Search for the cell housing the specified text and yield its (x, y) center coordinate. 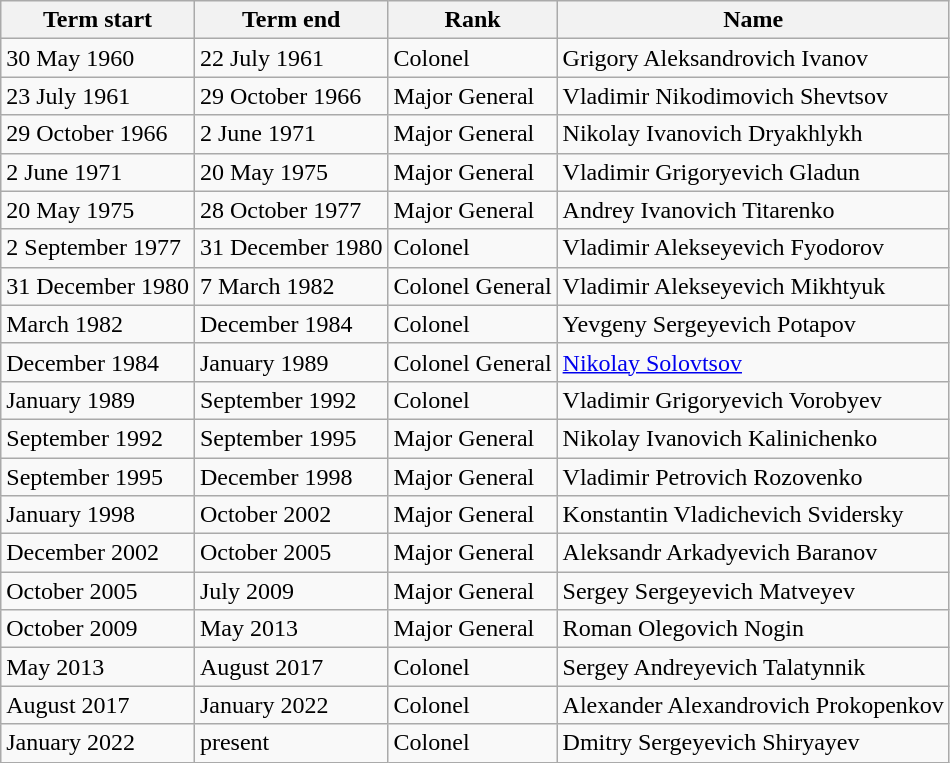
Vladimir Grigoryevich Gladun (753, 172)
Vladimir Nikodimovich Shevtsov (753, 96)
Dmitry Sergeyevich Shiryayev (753, 743)
October 2002 (291, 515)
Roman Olegovich Nogin (753, 629)
Vladimir Petrovich Rozovenko (753, 477)
Sergey Andreyevich Talatynnik (753, 667)
Andrey Ivanovich Titarenko (753, 210)
January 1998 (98, 515)
Term end (291, 20)
Nikolay Ivanovich Dryakhlykh (753, 134)
28 October 1977 (291, 210)
30 May 1960 (98, 58)
2 September 1977 (98, 248)
Name (753, 20)
present (291, 743)
Konstantin Vladichevich Svidersky (753, 515)
Rank (472, 20)
March 1982 (98, 324)
Vladimir Alekseyevich Fyodorov (753, 248)
Vladimir Alekseyevich Mikhtyuk (753, 286)
July 2009 (291, 591)
Alexander Alexandrovich Prokopenkov (753, 705)
22 July 1961 (291, 58)
23 July 1961 (98, 96)
Yevgeny Sergeyevich Potapov (753, 324)
Sergey Sergeyevich Matveyev (753, 591)
7 March 1982 (291, 286)
Vladimir Grigoryevich Vorobyev (753, 400)
December 2002 (98, 553)
December 1998 (291, 477)
Term start (98, 20)
Aleksandr Arkadyevich Baranov (753, 553)
Grigory Aleksandrovich Ivanov (753, 58)
Nikolay Solovtsov (753, 362)
Nikolay Ivanovich Kalinichenko (753, 438)
October 2009 (98, 629)
